Extract the (X, Y) coordinate from the center of the cell holding the provided text.  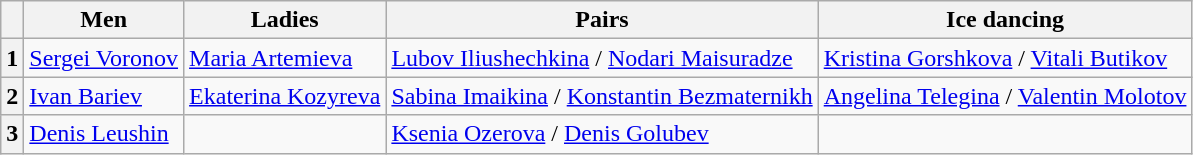
Angelina Telegina / Valentin Molotov (1005, 96)
Denis Leushin (104, 134)
Ice dancing (1005, 20)
1 (12, 58)
Pairs (602, 20)
Sergei Voronov (104, 58)
Kristina Gorshkova / Vitali Butikov (1005, 58)
Men (104, 20)
Ladies (285, 20)
Ksenia Ozerova / Denis Golubev (602, 134)
Ekaterina Kozyreva (285, 96)
Ivan Bariev (104, 96)
Maria Artemieva (285, 58)
Lubov Iliushechkina / Nodari Maisuradze (602, 58)
2 (12, 96)
Sabina Imaikina / Konstantin Bezmaternikh (602, 96)
3 (12, 134)
